Capture the cell that displays the provided text and extract its (x, y) central coordinate. 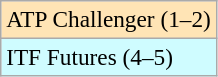
ITF Futures (4–5) (108, 57)
ATP Challenger (1–2) (108, 19)
